Search for the cell housing the specified text and yield its [x, y] center coordinate. 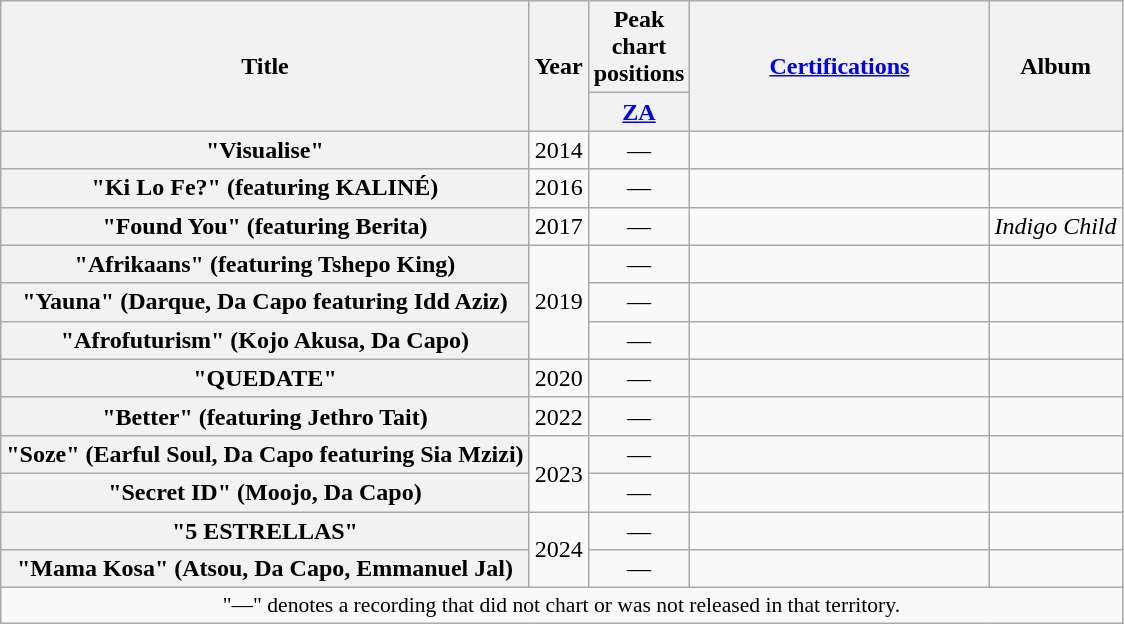
Year [558, 66]
"Yauna" (Darque, Da Capo featuring Idd Aziz) [265, 302]
"Visualise" [265, 150]
"Soze" (Earful Soul, Da Capo featuring Sia Mzizi) [265, 454]
2019 [558, 302]
2020 [558, 378]
2017 [558, 226]
Peak chart positions [639, 47]
"Afrofuturism" (Kojo Akusa, Da Capo) [265, 340]
Indigo Child [1056, 226]
2024 [558, 550]
"Ki Lo Fe?" (featuring KALINÉ) [265, 188]
Album [1056, 66]
2022 [558, 416]
"Afrikaans" (featuring Tshepo King) [265, 264]
"QUEDATE" [265, 378]
"Mama Kosa" (Atsou, Da Capo, Emmanuel Jal) [265, 569]
"Found You" (featuring Berita) [265, 226]
"Secret ID" (Moojo, Da Capo) [265, 492]
"—" denotes a recording that did not chart or was not released in that territory. [562, 606]
2016 [558, 188]
2014 [558, 150]
"Better" (featuring Jethro Tait) [265, 416]
Title [265, 66]
ZA [639, 112]
Certifications [840, 66]
2023 [558, 473]
"5 ESTRELLAS" [265, 531]
